Find where the given text appears and provide that cell's center as [X, Y] coordinate. 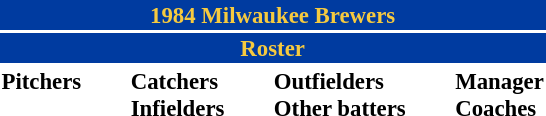
1984 Milwaukee Brewers [272, 15]
Roster [272, 48]
